Search for the cell housing the specified text and yield its (X, Y) center coordinate. 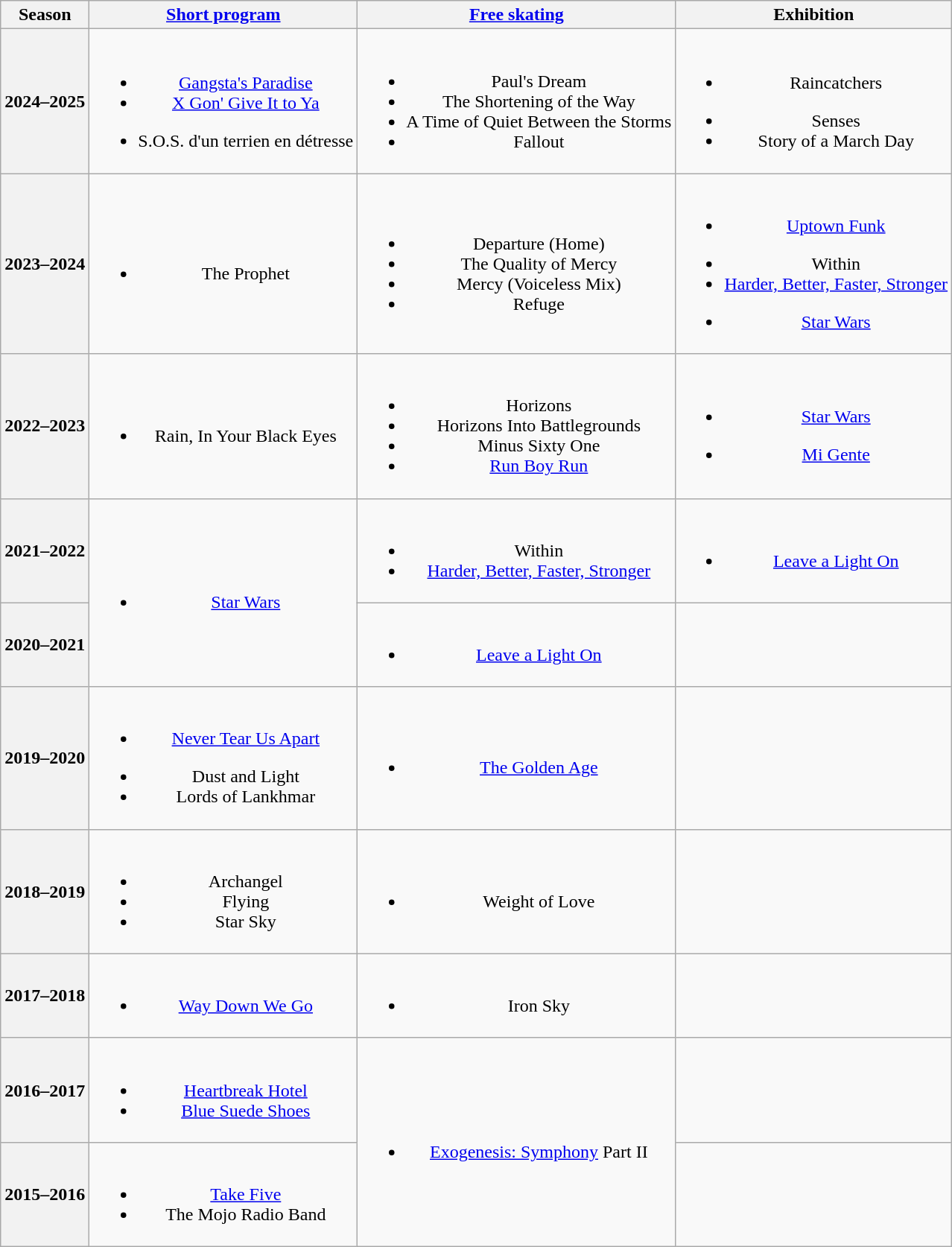
WithinHarder, Better, Faster, Stronger (517, 550)
Short program (223, 15)
2024–2025 (45, 101)
2017–2018 (45, 995)
Iron Sky (517, 995)
2021–2022 (45, 550)
2020–2021 (45, 645)
The Golden Age (517, 758)
2023–2024 (45, 264)
Way Down We Go (223, 995)
Weight of Love (517, 891)
2015–2016 (45, 1194)
Gangsta's Paradise X Gon' Give It to Ya S.O.S. d'un terrien en détresse (223, 101)
Departure (Home)The Quality of Mercy Mercy (Voiceless Mix) Refuge (517, 264)
Season (45, 15)
Free skating (517, 15)
Take Five The Mojo Radio Band (223, 1194)
Raincatchers SensesStory of a March Day (813, 101)
The Prophet (223, 264)
2022–2023 (45, 426)
2018–2019 (45, 891)
Exhibition (813, 15)
Never Tear Us Apart Dust and Light Lords of Lankhmar (223, 758)
Horizons Horizons Into BattlegroundsMinus Sixty OneRun Boy Run (517, 426)
2019–2020 (45, 758)
Paul's DreamThe Shortening of the WayA Time of Quiet Between the Storms Fallout (517, 101)
Heartbreak HotelBlue Suede Shoes (223, 1090)
Exogenesis: Symphony Part II (517, 1142)
Archangel Flying Star Sky (223, 891)
Uptown Funk WithinHarder, Better, Faster, Stronger Star Wars (813, 264)
Rain, In Your Black Eyes (223, 426)
Star Wars (223, 593)
Star Wars Mi Gente (813, 426)
2016–2017 (45, 1090)
